Find where the given text appears and provide that cell's center as (X, Y) coordinate. 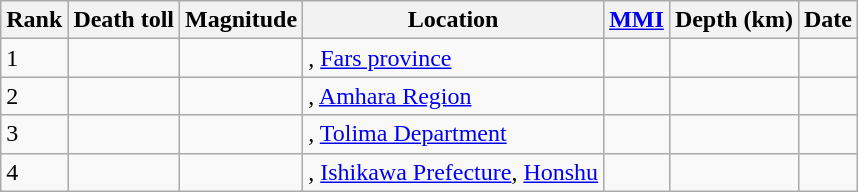
MMI (637, 20)
, Amhara Region (454, 96)
, Fars province (454, 58)
Depth (km) (734, 20)
3 (34, 134)
4 (34, 172)
Date (828, 20)
2 (34, 96)
Rank (34, 20)
, Ishikawa Prefecture, Honshu (454, 172)
Death toll (124, 20)
Location (454, 20)
Magnitude (242, 20)
1 (34, 58)
, Tolima Department (454, 134)
